Provide the [x, y] coordinate of the cell's center where the given text is located.  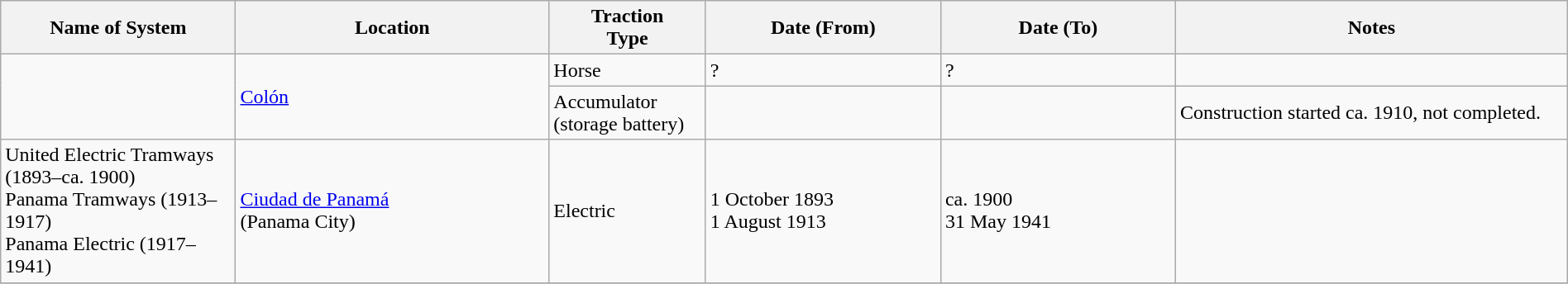
Electric [627, 211]
Date (To) [1058, 28]
1 October 18931 August 1913 [823, 211]
Name of System [118, 28]
ca. 190031 May 1941 [1058, 211]
United Electric Tramways (1893–ca. 1900)Panama Tramways (1913–1917) Panama Electric (1917–1941) [118, 211]
Colón [392, 97]
Horse [627, 70]
Ciudad de Panamá (Panama City) [392, 211]
Construction started ca. 1910, not completed. [1372, 112]
Location [392, 28]
Date (From) [823, 28]
Accumulator (storage battery) [627, 112]
TractionType [627, 28]
Notes [1372, 28]
